Identify which cell holds the provided text, then report its [X, Y] central coordinate. 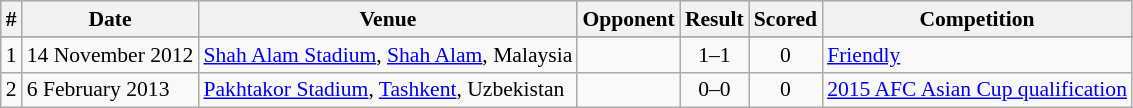
0–0 [714, 90]
Shah Alam Stadium, Shah Alam, Malaysia [388, 55]
2 [12, 90]
2015 AFC Asian Cup qualification [977, 90]
Friendly [977, 55]
Pakhtakor Stadium, Tashkent, Uzbekistan [388, 90]
Result [714, 19]
Competition [977, 19]
1 [12, 55]
14 November 2012 [110, 55]
Scored [786, 19]
Opponent [628, 19]
Date [110, 19]
# [12, 19]
1–1 [714, 55]
6 February 2013 [110, 90]
Venue [388, 19]
